Provide the (X, Y) coordinate of the cell's center where the given text is located.  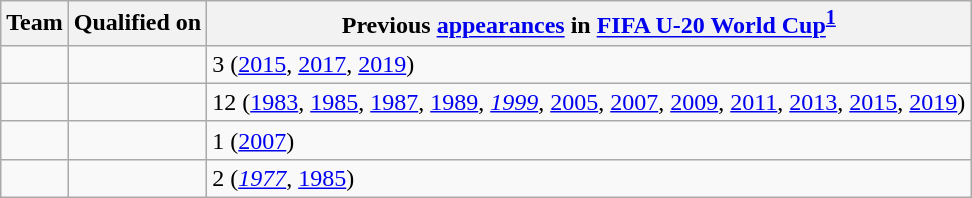
12 (1983, 1985, 1987, 1989, 1999, 2005, 2007, 2009, 2011, 2013, 2015, 2019) (589, 102)
3 (2015, 2017, 2019) (589, 64)
Previous appearances in FIFA U-20 World Cup1 (589, 24)
2 (1977, 1985) (589, 178)
Team (35, 24)
1 (2007) (589, 140)
Qualified on (137, 24)
